Extract the (x, y) coordinate from the center of the cell holding the provided text.  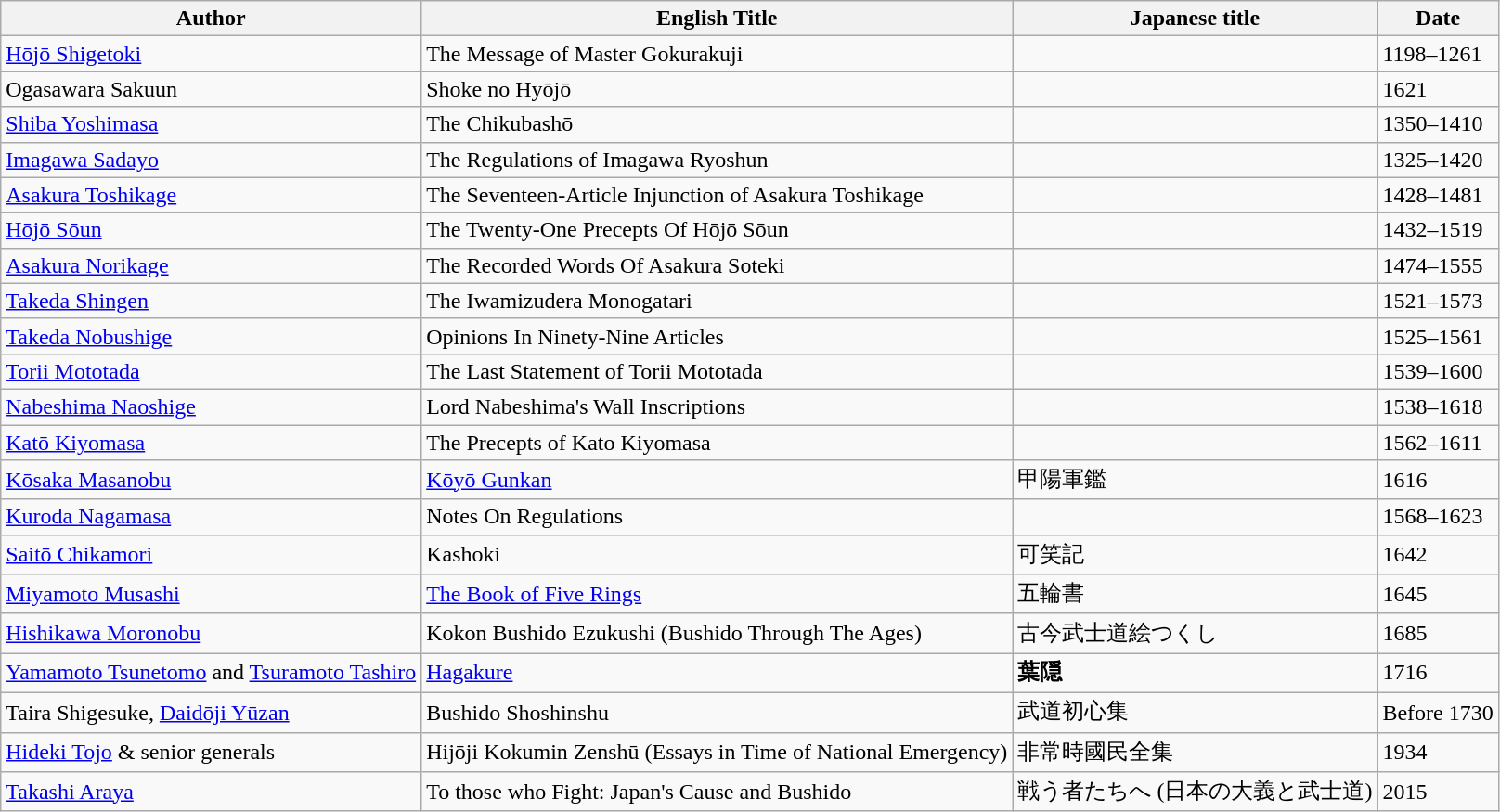
Date (1438, 19)
Lord Nabeshima's Wall Inscriptions (717, 406)
Takeda Shingen (212, 301)
Kōsaka Masanobu (212, 481)
非常時國民全集 (1196, 752)
Asakura Norikage (212, 265)
The Twenty-One Precepts Of Hōjō Sōun (717, 230)
The Precepts of Kato Kiyomasa (717, 443)
1350–1410 (1438, 124)
The Seventeen-Article Injunction of Asakura Toshikage (717, 195)
The Chikubashō (717, 124)
Hideki Tojo & senior generals (212, 752)
1568–1623 (1438, 517)
1474–1555 (1438, 265)
Takashi Araya (212, 793)
Saitō Chikamori (212, 555)
葉隠 (1196, 674)
1616 (1438, 481)
Katō Kiyomasa (212, 443)
Author (212, 19)
Hōjō Shigetoki (212, 54)
Kokon Bushido Ezukushi (Bushido Through The Ages) (717, 633)
Bushido Shoshinshu (717, 713)
甲陽軍鑑 (1196, 481)
Notes On Regulations (717, 517)
Ogasawara Sakuun (212, 89)
Hishikawa Moronobu (212, 633)
1642 (1438, 555)
Taira Shigesuke, Daidōji Yūzan (212, 713)
武道初心集 (1196, 713)
古今武士道絵つくし (1196, 633)
1525–1561 (1438, 336)
五輪書 (1196, 594)
Kōyō Gunkan (717, 481)
To those who Fight: Japan's Cause and Bushido (717, 793)
Nabeshima Naoshige (212, 406)
1539–1600 (1438, 371)
戦う者たちへ (日本の大義と武士道) (1196, 793)
The Iwamizudera Monogatari (717, 301)
Hagakure (717, 674)
Torii Mototada (212, 371)
Kashoki (717, 555)
1428–1481 (1438, 195)
The Regulations of Imagawa Ryoshun (717, 160)
Shiba Yoshimasa (212, 124)
Shoke no Hyōjō (717, 89)
2015 (1438, 793)
Imagawa Sadayo (212, 160)
Miyamoto Musashi (212, 594)
The Book of Five Rings (717, 594)
The Message of Master Gokurakuji (717, 54)
Asakura Toshikage (212, 195)
1621 (1438, 89)
Takeda Nobushige (212, 336)
1325–1420 (1438, 160)
1562–1611 (1438, 443)
1198–1261 (1438, 54)
可笑記 (1196, 555)
1538–1618 (1438, 406)
Opinions In Ninety-Nine Articles (717, 336)
The Recorded Words Of Asakura Soteki (717, 265)
1432–1519 (1438, 230)
1645 (1438, 594)
1521–1573 (1438, 301)
The Last Statement of Torii Mototada (717, 371)
Japanese title (1196, 19)
1934 (1438, 752)
English Title (717, 19)
Kuroda Nagamasa (212, 517)
Hōjō Sōun (212, 230)
Before 1730 (1438, 713)
Hijōji Kokumin Zenshū (Essays in Time of National Emergency) (717, 752)
1716 (1438, 674)
1685 (1438, 633)
Yamamoto Tsunetomo and Tsuramoto Tashiro (212, 674)
